Pinpoint the cell where the given text exists, returning its (x, y) midpoint coordinate. 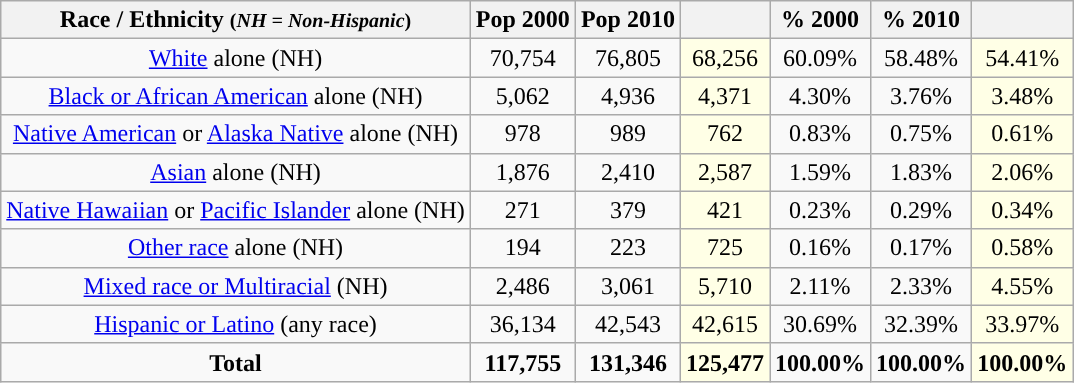
68,256 (724, 58)
2,486 (522, 286)
4,371 (724, 96)
0.17% (922, 248)
% 2010 (922, 20)
30.69% (820, 324)
3.48% (1022, 96)
0.34% (1022, 210)
1,876 (522, 172)
32.39% (922, 324)
Black or African American alone (NH) (236, 96)
0.58% (1022, 248)
117,755 (522, 362)
4.55% (1022, 286)
271 (522, 210)
2,587 (724, 172)
36,134 (522, 324)
3,061 (628, 286)
42,543 (628, 324)
5,062 (522, 96)
33.97% (1022, 324)
4.30% (820, 96)
White alone (NH) (236, 58)
60.09% (820, 58)
379 (628, 210)
70,754 (522, 58)
2,410 (628, 172)
Mixed race or Multiracial (NH) (236, 286)
421 (724, 210)
Hispanic or Latino (any race) (236, 324)
Native American or Alaska Native alone (NH) (236, 134)
194 (522, 248)
Race / Ethnicity (NH = Non-Hispanic) (236, 20)
125,477 (724, 362)
3.76% (922, 96)
5,710 (724, 286)
Other race alone (NH) (236, 248)
2.33% (922, 286)
2.06% (1022, 172)
2.11% (820, 286)
54.41% (1022, 58)
0.75% (922, 134)
% 2000 (820, 20)
Total (236, 362)
0.29% (922, 210)
Pop 2000 (522, 20)
Pop 2010 (628, 20)
0.23% (820, 210)
223 (628, 248)
0.61% (1022, 134)
0.16% (820, 248)
42,615 (724, 324)
1.83% (922, 172)
978 (522, 134)
Native Hawaiian or Pacific Islander alone (NH) (236, 210)
131,346 (628, 362)
762 (724, 134)
76,805 (628, 58)
989 (628, 134)
4,936 (628, 96)
Asian alone (NH) (236, 172)
1.59% (820, 172)
58.48% (922, 58)
725 (724, 248)
0.83% (820, 134)
